Scan for the cell matching the given text and deliver its (x, y) coordinate at center. 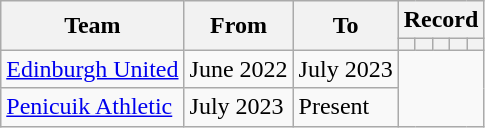
Edinburgh United (92, 69)
To (346, 26)
Present (346, 107)
Record (441, 20)
Team (92, 26)
From (238, 26)
June 2022 (238, 69)
Penicuik Athletic (92, 107)
